Capture the cell that displays the provided text and extract its (X, Y) central coordinate. 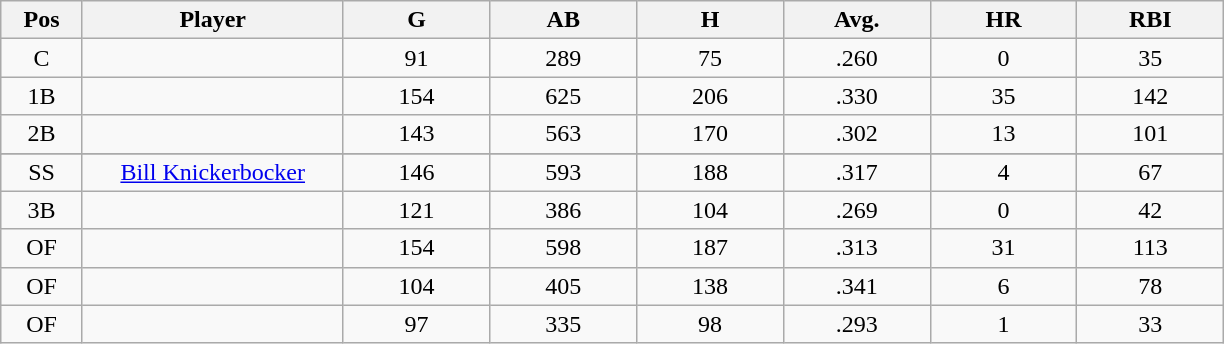
31 (1004, 248)
143 (416, 134)
593 (564, 172)
Bill Knickerbocker (212, 172)
142 (1150, 96)
Pos (42, 20)
.302 (856, 134)
206 (710, 96)
.341 (856, 286)
.330 (856, 96)
97 (416, 324)
146 (416, 172)
Player (212, 20)
1B (42, 96)
598 (564, 248)
78 (1150, 286)
.260 (856, 58)
98 (710, 324)
RBI (1150, 20)
67 (1150, 172)
13 (1004, 134)
AB (564, 20)
101 (1150, 134)
3B (42, 210)
.293 (856, 324)
6 (1004, 286)
121 (416, 210)
4 (1004, 172)
HR (1004, 20)
42 (1150, 210)
405 (564, 286)
H (710, 20)
386 (564, 210)
.317 (856, 172)
91 (416, 58)
75 (710, 58)
188 (710, 172)
625 (564, 96)
.269 (856, 210)
33 (1150, 324)
563 (564, 134)
187 (710, 248)
2B (42, 134)
G (416, 20)
1 (1004, 324)
289 (564, 58)
.313 (856, 248)
C (42, 58)
SS (42, 172)
113 (1150, 248)
138 (710, 286)
335 (564, 324)
170 (710, 134)
Avg. (856, 20)
